Search for the cell housing the specified text and yield its (x, y) center coordinate. 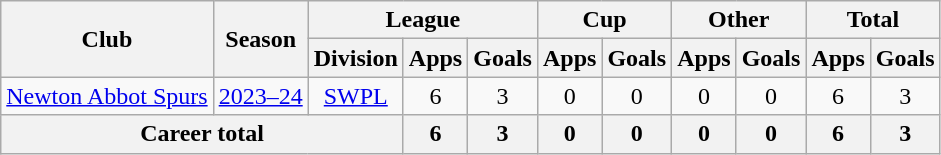
Total (873, 20)
Career total (202, 134)
SWPL (356, 96)
Season (260, 39)
Cup (604, 20)
League (422, 20)
Other (739, 20)
Newton Abbot Spurs (107, 96)
Division (356, 58)
2023–24 (260, 96)
Club (107, 39)
